From the cell containing the given text, extract its center point as (X, Y) coordinate. 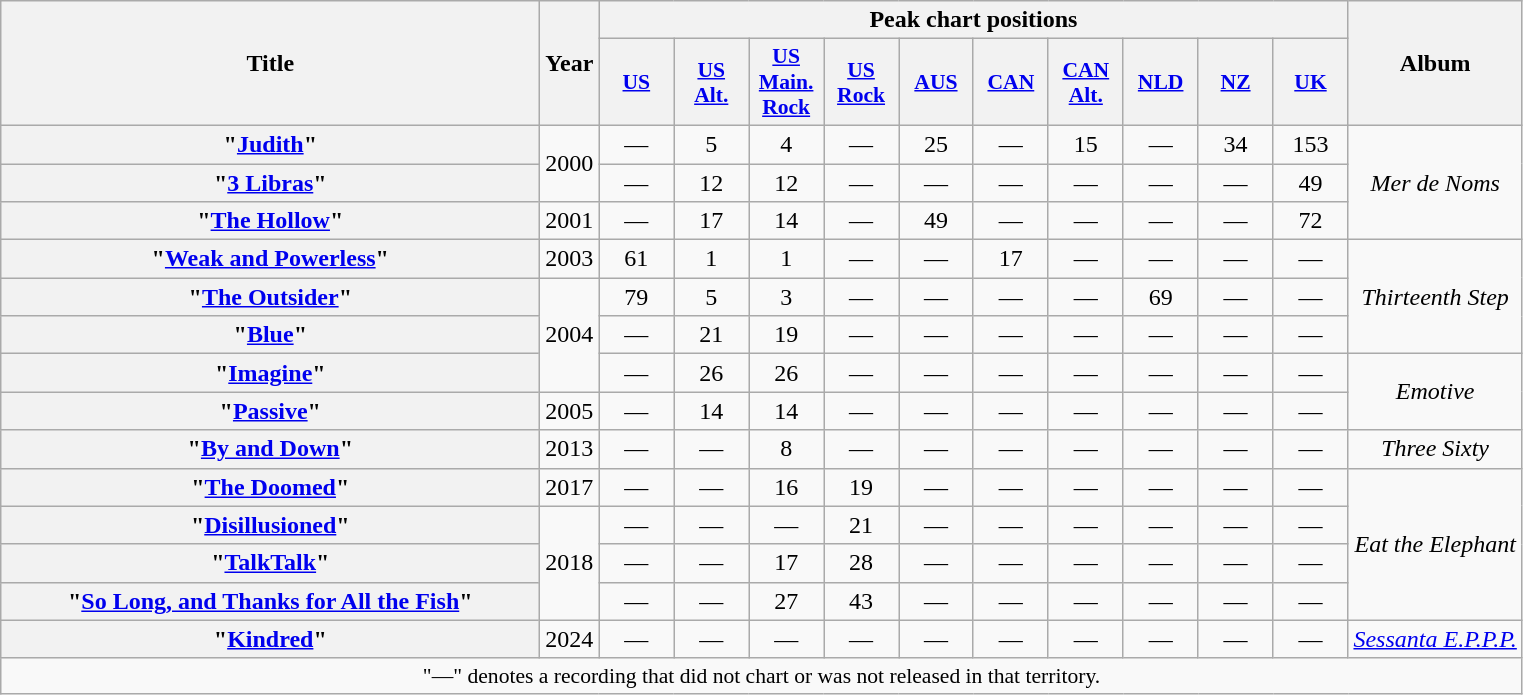
2024 (570, 639)
"TalkTalk" (270, 563)
2004 (570, 335)
72 (1310, 221)
Peak chart positions (974, 20)
153 (1310, 144)
Emotive (1435, 392)
"Disillusioned" (270, 525)
3 (786, 297)
16 (786, 487)
25 (936, 144)
2013 (570, 449)
"Imagine" (270, 373)
2000 (570, 163)
AUS (936, 82)
2001 (570, 221)
"Kindred" (270, 639)
34 (1236, 144)
2017 (570, 487)
US (636, 82)
"The Outsider" (270, 297)
NZ (1236, 82)
NLD (1160, 82)
"Weak and Powerless" (270, 259)
USMain.Rock (786, 82)
Sessanta E.P.P.P. (1435, 639)
69 (1160, 297)
UK (1310, 82)
"3 Libras" (270, 183)
43 (862, 601)
"Judith" (270, 144)
"By and Down" (270, 449)
8 (786, 449)
Year (570, 64)
Thirteenth Step (1435, 297)
"Passive" (270, 411)
Album (1435, 64)
"—" denotes a recording that did not chart or was not released in that territory. (762, 676)
"The Hollow" (270, 221)
79 (636, 297)
USAlt. (712, 82)
Eat the Elephant (1435, 544)
CANAlt. (1086, 82)
61 (636, 259)
4 (786, 144)
15 (1086, 144)
Mer de Noms (1435, 182)
CAN (1010, 82)
"The Doomed" (270, 487)
2003 (570, 259)
"So Long, and Thanks for All the Fish" (270, 601)
Title (270, 64)
Three Sixty (1435, 449)
2018 (570, 563)
2005 (570, 411)
27 (786, 601)
USRock (862, 82)
28 (862, 563)
"Blue" (270, 335)
